Scan for the cell matching the given text and deliver its (X, Y) coordinate at center. 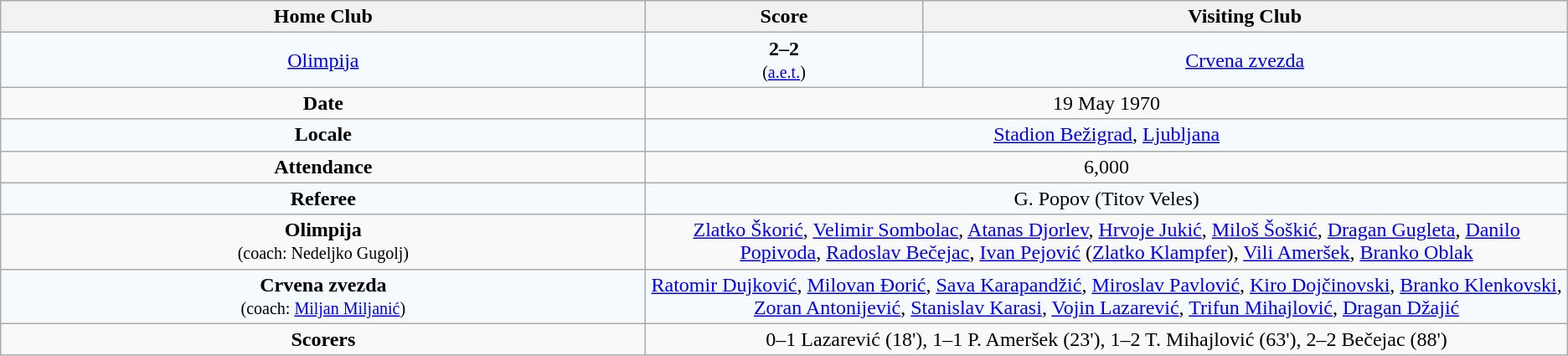
6,000 (1106, 167)
Attendance (323, 167)
Referee (323, 199)
Score (784, 17)
Olimpija (323, 60)
G. Popov (Titov Veles) (1106, 199)
Locale (323, 135)
Stadion Bežigrad, Ljubljana (1106, 135)
2–2(a.e.t.) (784, 60)
Date (323, 103)
Crvena zvezda(coach: Miljan Miljanić) (323, 297)
0–1 Lazarević (18'), 1–1 P. Ameršek (23'), 1–2 T. Mihajlović (63'), 2–2 Bečejac (88') (1106, 339)
Home Club (323, 17)
Visiting Club (1245, 17)
Scorers (323, 339)
19 May 1970 (1106, 103)
Olimpija(coach: Nedeljko Gugolj) (323, 241)
Crvena zvezda (1245, 60)
